Output the (X, Y) coordinate of the center of the cell containing the given text.  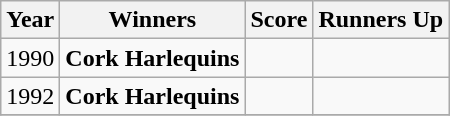
1990 (30, 58)
Year (30, 20)
Winners (152, 20)
Runners Up (381, 20)
1992 (30, 96)
Score (279, 20)
